Extract the [X, Y] coordinate from the center of the cell holding the provided text.  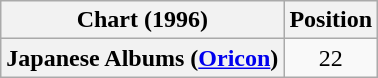
22 [331, 58]
Chart (1996) [142, 20]
Japanese Albums (Oricon) [142, 58]
Position [331, 20]
